Capture the cell that displays the provided text and extract its [x, y] central coordinate. 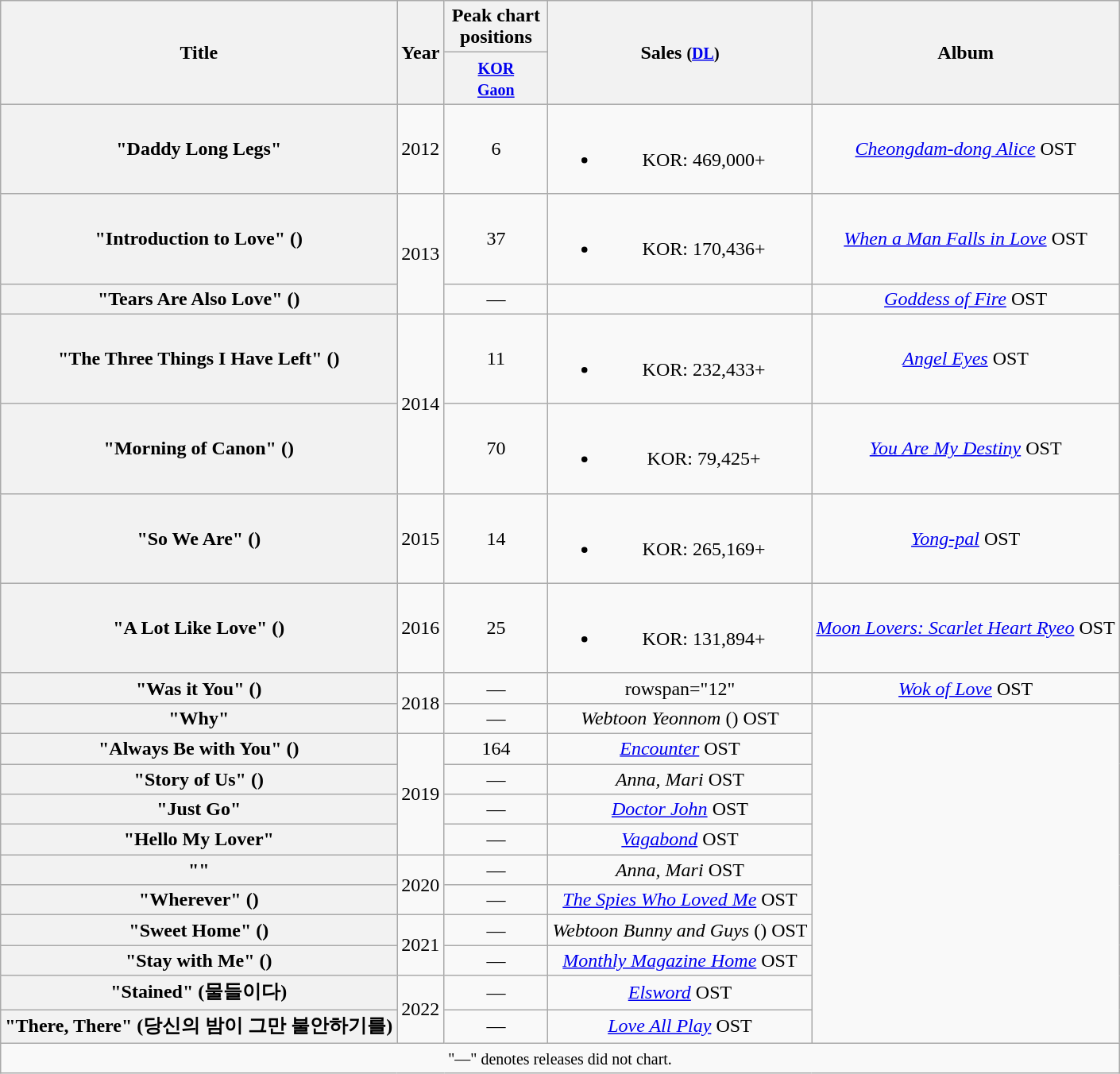
Title [199, 52]
KOR: 170,436+ [680, 238]
Yong-pal OST [966, 539]
"There, There" (당신의 밤이 그만 불안하기를) [199, 1026]
"Story of Us" () [199, 779]
14 [496, 539]
"A Lot Like Love" () [199, 628]
"Just Go" [199, 809]
"Stay with Me" () [199, 960]
"So We Are" () [199, 539]
Love All Play OST [680, 1026]
"Tears Are Also Love" () [199, 299]
Monthly Magazine Home OST [680, 960]
Angel Eyes OST [966, 359]
The Spies Who Loved Me OST [680, 900]
Sales (DL) [680, 52]
6 [496, 149]
"Sweet Home" () [199, 930]
70 [496, 448]
"Daddy Long Legs" [199, 149]
Album [966, 52]
KOR: 469,000+ [680, 149]
2015 [421, 539]
"Introduction to Love" () [199, 238]
Encounter OST [680, 748]
37 [496, 238]
"" [199, 870]
"—" denotes releases did not chart. [561, 1058]
Moon Lovers: Scarlet Heart Ryeo OST [966, 628]
Elsword OST [680, 993]
Vagabond OST [680, 840]
"Why" [199, 718]
2020 [421, 885]
rowspan="12" [680, 688]
Wok of Love OST [966, 688]
"Stained" (물들이다) [199, 993]
Doctor John OST [680, 809]
When a Man Falls in Love OST [966, 238]
"Was it You" () [199, 688]
25 [496, 628]
Goddess of Fire OST [966, 299]
KOR: 131,894+ [680, 628]
"Morning of Canon" () [199, 448]
Webtoon Bunny and Guys () OST [680, 930]
2018 [421, 703]
"Hello My Lover" [199, 840]
KOR: 232,433+ [680, 359]
Webtoon Yeonnom () OST [680, 718]
KORGaon [496, 78]
"The Three Things I Have Left" () [199, 359]
2016 [421, 628]
Peak chart positions [496, 27]
KOR: 265,169+ [680, 539]
2021 [421, 945]
2013 [421, 254]
Cheongdam-dong Alice OST [966, 149]
You Are My Destiny OST [966, 448]
"Always Be with You" () [199, 748]
2012 [421, 149]
KOR: 79,425+ [680, 448]
11 [496, 359]
2014 [421, 404]
2022 [421, 1009]
Year [421, 52]
"Wherever" () [199, 900]
2019 [421, 794]
164 [496, 748]
